Search for the cell housing the specified text and yield its [X, Y] center coordinate. 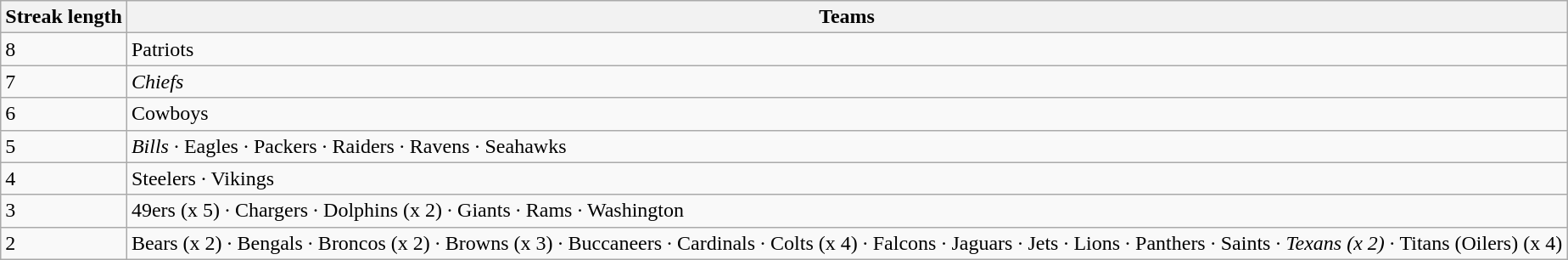
Bills · Eagles · Packers · Raiders · Ravens · Seahawks [847, 146]
6 [64, 114]
8 [64, 49]
7 [64, 82]
2 [64, 243]
5 [64, 146]
Steelers · Vikings [847, 178]
Chiefs [847, 82]
Streak length [64, 17]
49ers (x 5) · Chargers · Dolphins (x 2) · Giants · Rams · Washington [847, 211]
Patriots [847, 49]
Cowboys [847, 114]
Teams [847, 17]
3 [64, 211]
4 [64, 178]
